Return (x, y) of the center of cell containing provided text 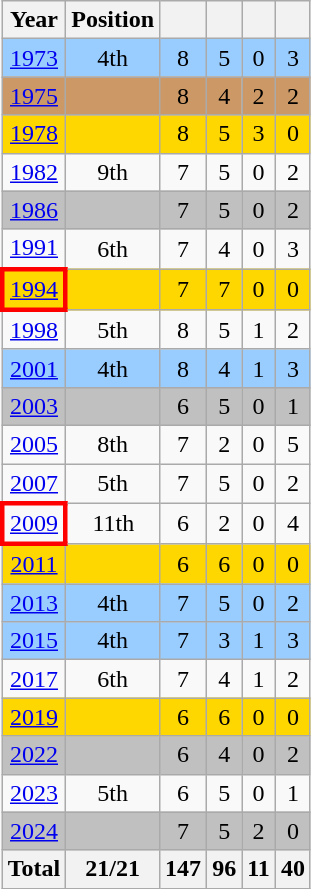
2019 (34, 717)
1975 (34, 96)
1978 (34, 134)
1973 (34, 58)
2003 (34, 406)
2022 (34, 755)
2023 (34, 793)
8th (113, 444)
1982 (34, 172)
Position (113, 20)
2017 (34, 679)
2009 (34, 524)
147 (184, 869)
11 (259, 869)
2011 (34, 564)
1994 (34, 290)
2013 (34, 603)
1991 (34, 249)
1986 (34, 210)
2007 (34, 484)
Total (34, 869)
2001 (34, 368)
11th (113, 524)
2005 (34, 444)
2015 (34, 641)
2024 (34, 831)
9th (113, 172)
21/21 (113, 869)
1998 (34, 330)
Year (34, 20)
96 (224, 869)
40 (292, 869)
